Locate the cell with the specified text and output its (x, y) center coordinate. 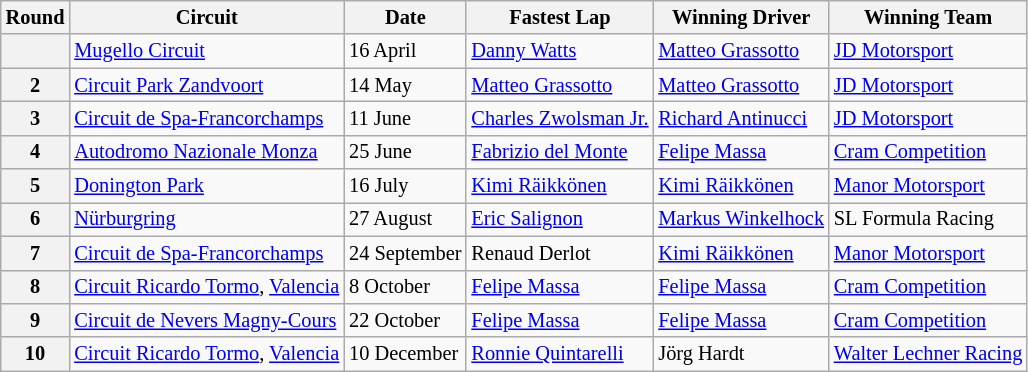
8 October (405, 287)
Ronnie Quintarelli (560, 354)
3 (36, 118)
9 (36, 320)
Markus Winkelhock (741, 219)
Circuit (206, 17)
Round (36, 17)
Fabrizio del Monte (560, 152)
Autodromo Nazionale Monza (206, 152)
11 June (405, 118)
10 (36, 354)
Walter Lechner Racing (928, 354)
14 May (405, 85)
6 (36, 219)
Eric Salignon (560, 219)
24 September (405, 253)
Date (405, 17)
16 July (405, 186)
25 June (405, 152)
Winning Driver (741, 17)
Mugello Circuit (206, 51)
Circuit Park Zandvoort (206, 85)
Jörg Hardt (741, 354)
16 April (405, 51)
7 (36, 253)
8 (36, 287)
Circuit de Nevers Magny-Cours (206, 320)
22 October (405, 320)
5 (36, 186)
2 (36, 85)
10 December (405, 354)
Nürburgring (206, 219)
SL Formula Racing (928, 219)
Danny Watts (560, 51)
Winning Team (928, 17)
Charles Zwolsman Jr. (560, 118)
Fastest Lap (560, 17)
27 August (405, 219)
4 (36, 152)
Donington Park (206, 186)
Renaud Derlot (560, 253)
Richard Antinucci (741, 118)
